Identify which cell holds the provided text, then report its (X, Y) central coordinate. 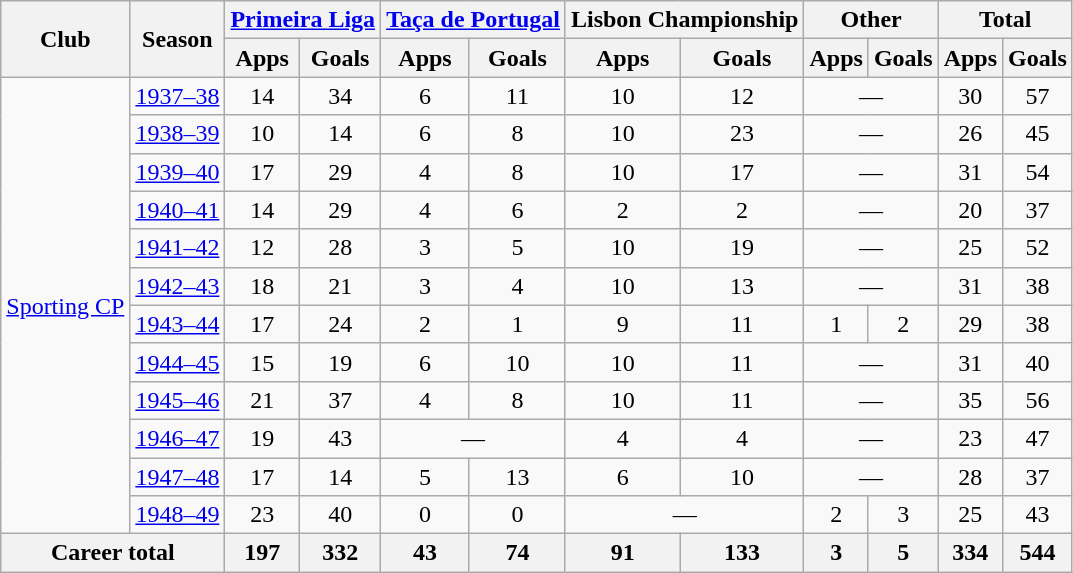
47 (1038, 438)
Taça de Portugal (474, 20)
20 (970, 210)
334 (970, 553)
52 (1038, 248)
1937–38 (178, 96)
Lisbon Championship (684, 20)
35 (970, 400)
57 (1038, 96)
18 (262, 286)
74 (517, 553)
Club (66, 39)
56 (1038, 400)
Total (1005, 20)
1941–42 (178, 248)
Season (178, 39)
34 (340, 96)
1938–39 (178, 134)
45 (1038, 134)
1943–44 (178, 324)
26 (970, 134)
1940–41 (178, 210)
197 (262, 553)
1947–48 (178, 477)
332 (340, 553)
Primeira Liga (303, 20)
Other (871, 20)
1945–46 (178, 400)
1942–43 (178, 286)
30 (970, 96)
1948–49 (178, 515)
15 (262, 362)
Career total (113, 553)
544 (1038, 553)
54 (1038, 172)
24 (340, 324)
1939–40 (178, 172)
1944–45 (178, 362)
133 (742, 553)
91 (622, 553)
Sporting CP (66, 306)
9 (622, 324)
1946–47 (178, 438)
